Pinpoint the cell where the given text exists, returning its [X, Y] midpoint coordinate. 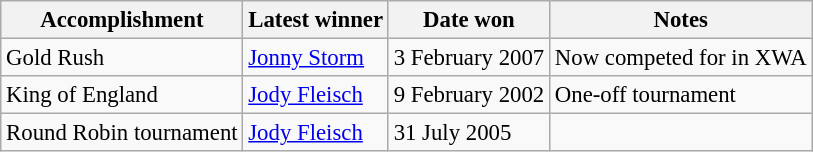
One-off tournament [681, 95]
Notes [681, 20]
Gold Rush [122, 58]
31 July 2005 [468, 133]
3 February 2007 [468, 58]
9 February 2002 [468, 95]
Accomplishment [122, 20]
Round Robin tournament [122, 133]
Latest winner [316, 20]
King of England [122, 95]
Date won [468, 20]
Jonny Storm [316, 58]
Now competed for in XWA [681, 58]
